Determine the (X, Y) coordinate at the center of the cell enclosing the given text.  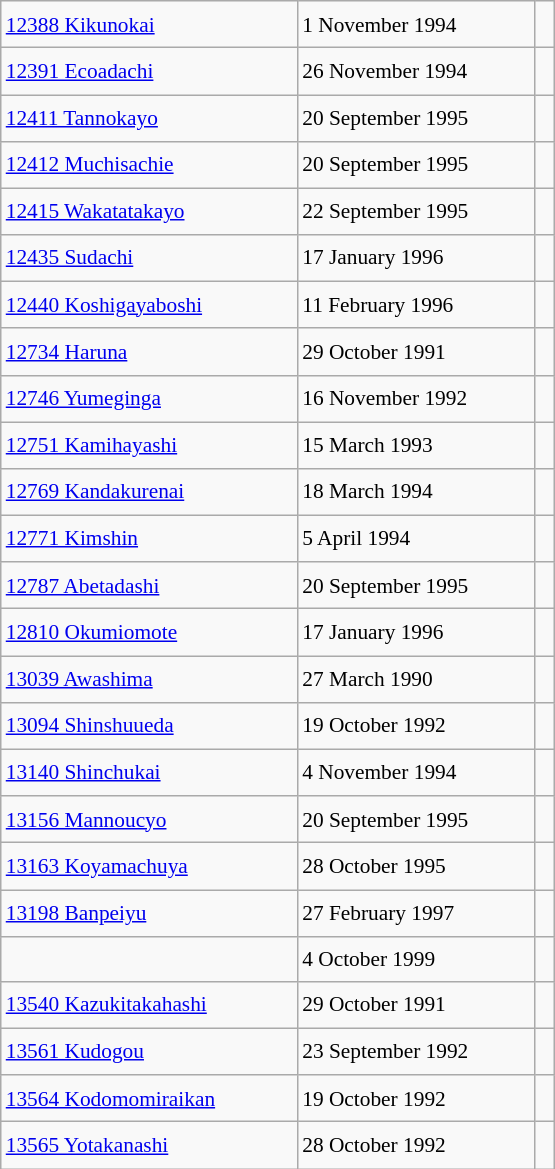
12415 Wakatatakayo (149, 212)
28 October 1995 (416, 866)
13163 Koyamachuya (149, 866)
23 September 1992 (416, 1052)
1 November 1994 (416, 24)
13540 Kazukitakahashi (149, 1006)
13039 Awashima (149, 680)
12746 Yumeginga (149, 398)
12440 Koshigayaboshi (149, 306)
12391 Ecoadachi (149, 72)
16 November 1992 (416, 398)
13565 Yotakanashi (149, 1146)
28 October 1992 (416, 1146)
12810 Okumiomote (149, 632)
12388 Kikunokai (149, 24)
22 September 1995 (416, 212)
5 April 1994 (416, 538)
12771 Kimshin (149, 538)
13156 Mannoucyo (149, 820)
27 February 1997 (416, 914)
13140 Shinchukai (149, 772)
12751 Kamihayashi (149, 446)
26 November 1994 (416, 72)
15 March 1993 (416, 446)
13198 Banpeiyu (149, 914)
13564 Kodomomiraikan (149, 1098)
4 November 1994 (416, 772)
12769 Kandakurenai (149, 492)
12435 Sudachi (149, 258)
13561 Kudogou (149, 1052)
12787 Abetadashi (149, 586)
11 February 1996 (416, 306)
13094 Shinshuueda (149, 726)
12734 Haruna (149, 352)
12411 Tannokayo (149, 118)
4 October 1999 (416, 958)
12412 Muchisachie (149, 164)
27 March 1990 (416, 680)
18 March 1994 (416, 492)
